Provide the [X, Y] coordinate of the cell's center where the given text is located.  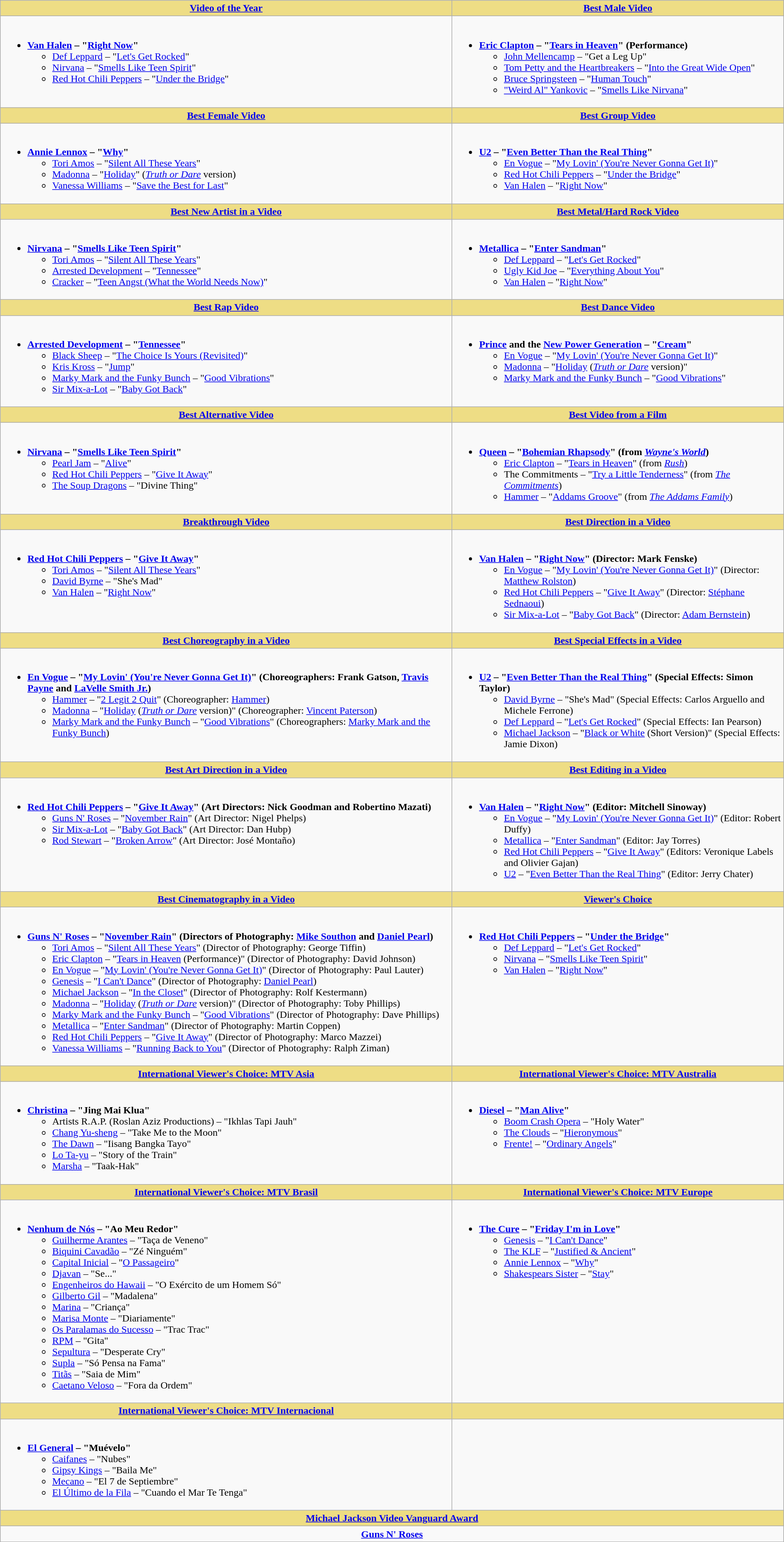
Best Choreography in a Video [226, 640]
International Viewer's Choice: MTV Brasil [226, 1192]
Michael Jackson Video Vanguard Award [392, 1518]
Metallica – "Enter Sandman"Def Leppard – "Let's Get Rocked"Ugly Kid Joe – "Everything About You"Van Halen – "Right Now" [618, 259]
Viewer's Choice [618, 899]
Best Art Direction in a Video [226, 770]
Best Cinematography in a Video [226, 899]
Video of the Year [226, 8]
Best Direction in a Video [618, 522]
International Viewer's Choice: MTV Asia [226, 1074]
Best Video from a Film [618, 415]
Red Hot Chili Peppers – "Give It Away"Tori Amos – "Silent All These Years"David Byrne – "She's Mad"Van Halen – "Right Now" [226, 581]
Best New Artist in a Video [226, 211]
International Viewer's Choice: MTV Internacional [226, 1411]
Annie Lennox – "Why"Tori Amos – "Silent All These Years"Madonna – "Holiday" (Truth or Dare version)Vanessa Williams – "Save the Best for Last" [226, 163]
Best Dance Video [618, 307]
The Cure – "Friday I'm in Love"Genesis – "I Can't Dance"The KLF – "Justified & Ancient"Annie Lennox – "Why"Shakespears Sister – "Stay" [618, 1302]
Best Alternative Video [226, 415]
Best Rap Video [226, 307]
International Viewer's Choice: MTV Europe [618, 1192]
Best Special Effects in a Video [618, 640]
Best Group Video [618, 115]
Red Hot Chili Peppers – "Under the Bridge"Def Leppard – "Let's Get Rocked"Nirvana – "Smells Like Teen Spirit"Van Halen – "Right Now" [618, 986]
Best Male Video [618, 8]
Guns N' Roses [392, 1534]
Best Editing in a Video [618, 770]
Van Halen – "Right Now"Def Leppard – "Let's Get Rocked"Nirvana – "Smells Like Teen Spirit"Red Hot Chili Peppers – "Under the Bridge" [226, 62]
El General – "Muévelo"Caifanes – "Nubes"Gipsy Kings – "Baila Me"Mecano – "El 7 de Septiembre"El Último de la Fila – "Cuando el Mar Te Tenga" [226, 1465]
Breakthrough Video [226, 522]
Best Metal/Hard Rock Video [618, 211]
Nirvana – "Smells Like Teen Spirit"Pearl Jam – "Alive"Red Hot Chili Peppers – "Give It Away"The Soup Dragons – "Divine Thing" [226, 468]
International Viewer's Choice: MTV Australia [618, 1074]
Diesel – "Man Alive"Boom Crash Opera – "Holy Water"The Clouds – "Hieronymous"Frente! – "Ordinary Angels" [618, 1133]
Best Female Video [226, 115]
